For the text-containing cell, return its midpoint in [x, y] coordinate format. 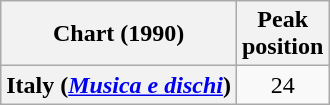
24 [282, 85]
Peakposition [282, 34]
Chart (1990) [119, 34]
Italy (Musica e dischi) [119, 85]
